Provide the (X, Y) coordinate of the cell's center where the given text is located.  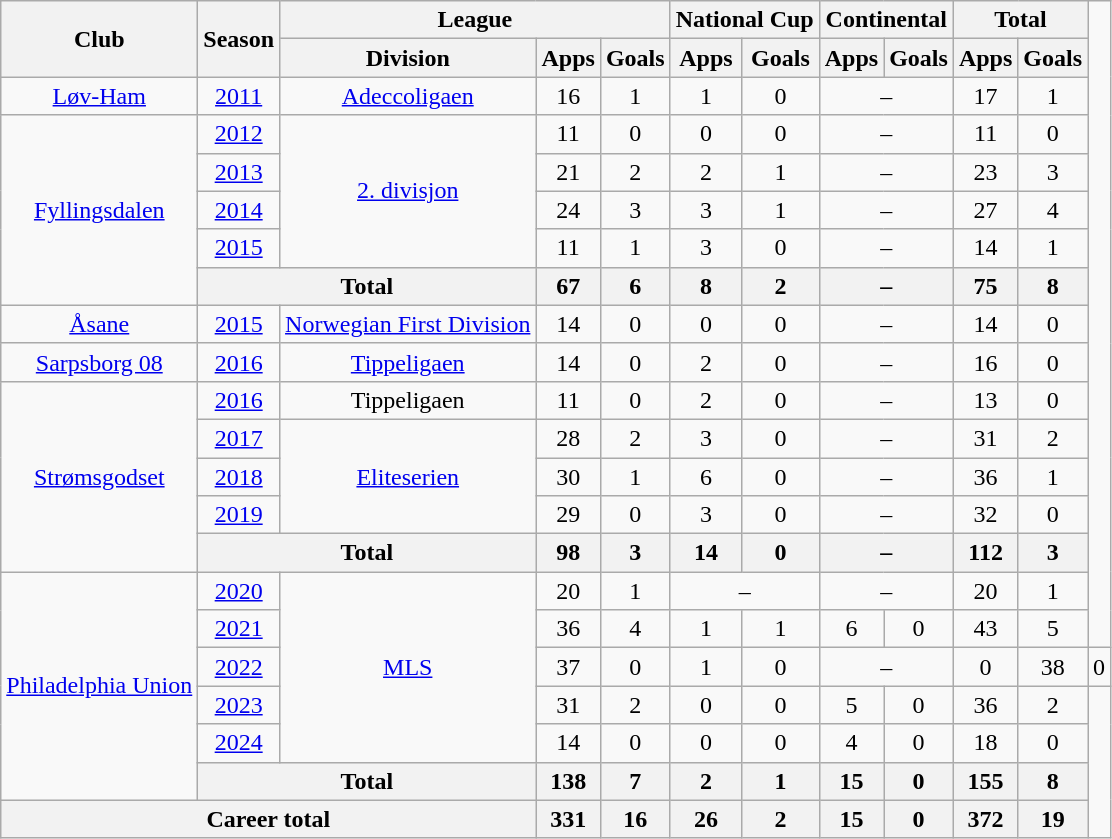
37 (568, 667)
Division (408, 58)
28 (568, 438)
331 (568, 819)
138 (568, 781)
2013 (239, 172)
17 (985, 96)
38 (1053, 667)
National Cup (744, 20)
2011 (239, 96)
19 (1053, 819)
2017 (239, 438)
2019 (239, 515)
24 (568, 210)
30 (568, 477)
Philadelphia Union (100, 686)
27 (985, 210)
2024 (239, 743)
13 (985, 400)
Season (239, 39)
26 (706, 819)
2023 (239, 705)
21 (568, 172)
Career total (268, 819)
MLS (408, 667)
98 (568, 553)
Strømsgodset (100, 476)
Eliteserien (408, 476)
29 (568, 515)
Fyllingsdalen (100, 210)
Sarpsborg 08 (100, 362)
Continental (886, 20)
2021 (239, 629)
2. divisjon (408, 191)
43 (985, 629)
Adeccoligaen (408, 96)
18 (985, 743)
Løv-Ham (100, 96)
155 (985, 781)
32 (985, 515)
Åsane (100, 324)
2022 (239, 667)
23 (985, 172)
2012 (239, 134)
67 (568, 286)
75 (985, 286)
2020 (239, 591)
2014 (239, 210)
Club (100, 39)
2018 (239, 477)
112 (985, 553)
372 (985, 819)
7 (635, 781)
League (476, 20)
Norwegian First Division (408, 324)
